Capture the cell that displays the provided text and extract its (X, Y) central coordinate. 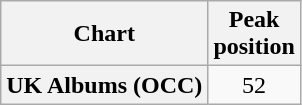
UK Albums (OCC) (104, 85)
52 (254, 85)
Chart (104, 34)
Peakposition (254, 34)
